Extract the [x, y] coordinate from the center of the cell holding the provided text.  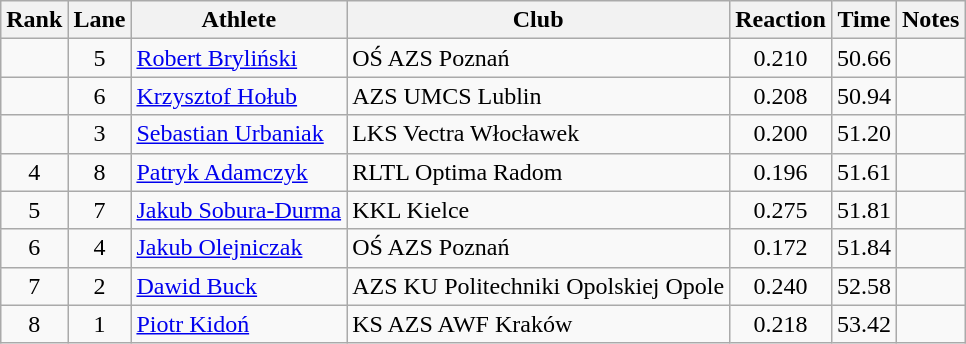
KS AZS AWF Kraków [538, 324]
Lane [100, 20]
3 [100, 134]
Piotr Kidoń [239, 324]
51.81 [864, 210]
LKS Vectra Włocławek [538, 134]
2 [100, 286]
Krzysztof Hołub [239, 96]
Athlete [239, 20]
0.172 [781, 248]
KKL Kielce [538, 210]
0.240 [781, 286]
0.196 [781, 172]
Rank [34, 20]
Sebastian Urbaniak [239, 134]
50.66 [864, 58]
51.84 [864, 248]
Jakub Olejniczak [239, 248]
51.20 [864, 134]
Jakub Sobura-Durma [239, 210]
Dawid Buck [239, 286]
RLTL Optima Radom [538, 172]
1 [100, 324]
Reaction [781, 20]
52.58 [864, 286]
0.208 [781, 96]
AZS KU Politechniki Opolskiej Opole [538, 286]
0.200 [781, 134]
Notes [930, 20]
Time [864, 20]
50.94 [864, 96]
0.210 [781, 58]
Club [538, 20]
51.61 [864, 172]
0.218 [781, 324]
AZS UMCS Lublin [538, 96]
0.275 [781, 210]
Patryk Adamczyk [239, 172]
Robert Bryliński [239, 58]
53.42 [864, 324]
